Capture the cell that displays the provided text and extract its (x, y) central coordinate. 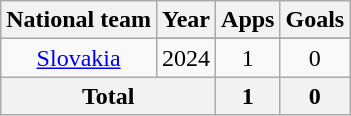
National team (79, 20)
Slovakia (79, 58)
2024 (186, 58)
Year (186, 20)
Goals (315, 20)
Total (108, 96)
Apps (248, 20)
